Extract the (X, Y) coordinate from the center of the cell holding the provided text.  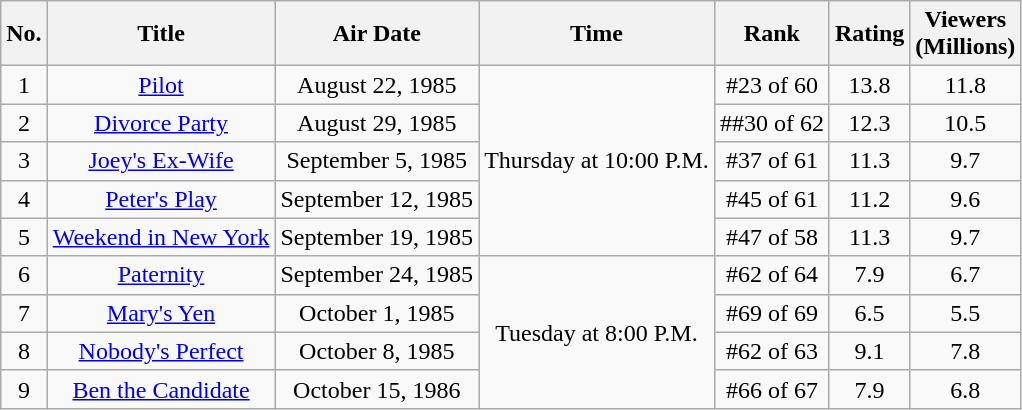
October 15, 1986 (377, 389)
Air Date (377, 34)
10.5 (966, 123)
#62 of 64 (772, 275)
2 (24, 123)
13.8 (869, 85)
1 (24, 85)
5 (24, 237)
7 (24, 313)
October 1, 1985 (377, 313)
Rating (869, 34)
September 24, 1985 (377, 275)
October 8, 1985 (377, 351)
Mary's Yen (161, 313)
Time (597, 34)
Rank (772, 34)
6 (24, 275)
#23 of 60 (772, 85)
9.1 (869, 351)
3 (24, 161)
Pilot (161, 85)
Nobody's Perfect (161, 351)
September 5, 1985 (377, 161)
##30 of 62 (772, 123)
#69 of 69 (772, 313)
Ben the Candidate (161, 389)
#66 of 67 (772, 389)
August 22, 1985 (377, 85)
12.3 (869, 123)
9 (24, 389)
Viewers (Millions) (966, 34)
Divorce Party (161, 123)
September 12, 1985 (377, 199)
Paternity (161, 275)
August 29, 1985 (377, 123)
Thursday at 10:00 P.M. (597, 161)
Peter's Play (161, 199)
11.8 (966, 85)
Tuesday at 8:00 P.M. (597, 332)
5.5 (966, 313)
#47 of 58 (772, 237)
7.8 (966, 351)
9.6 (966, 199)
8 (24, 351)
6.5 (869, 313)
6.7 (966, 275)
Title (161, 34)
Weekend in New York (161, 237)
September 19, 1985 (377, 237)
11.2 (869, 199)
#37 of 61 (772, 161)
No. (24, 34)
#45 of 61 (772, 199)
#62 of 63 (772, 351)
Joey's Ex-Wife (161, 161)
4 (24, 199)
6.8 (966, 389)
